Search for the cell housing the specified text and yield its [X, Y] center coordinate. 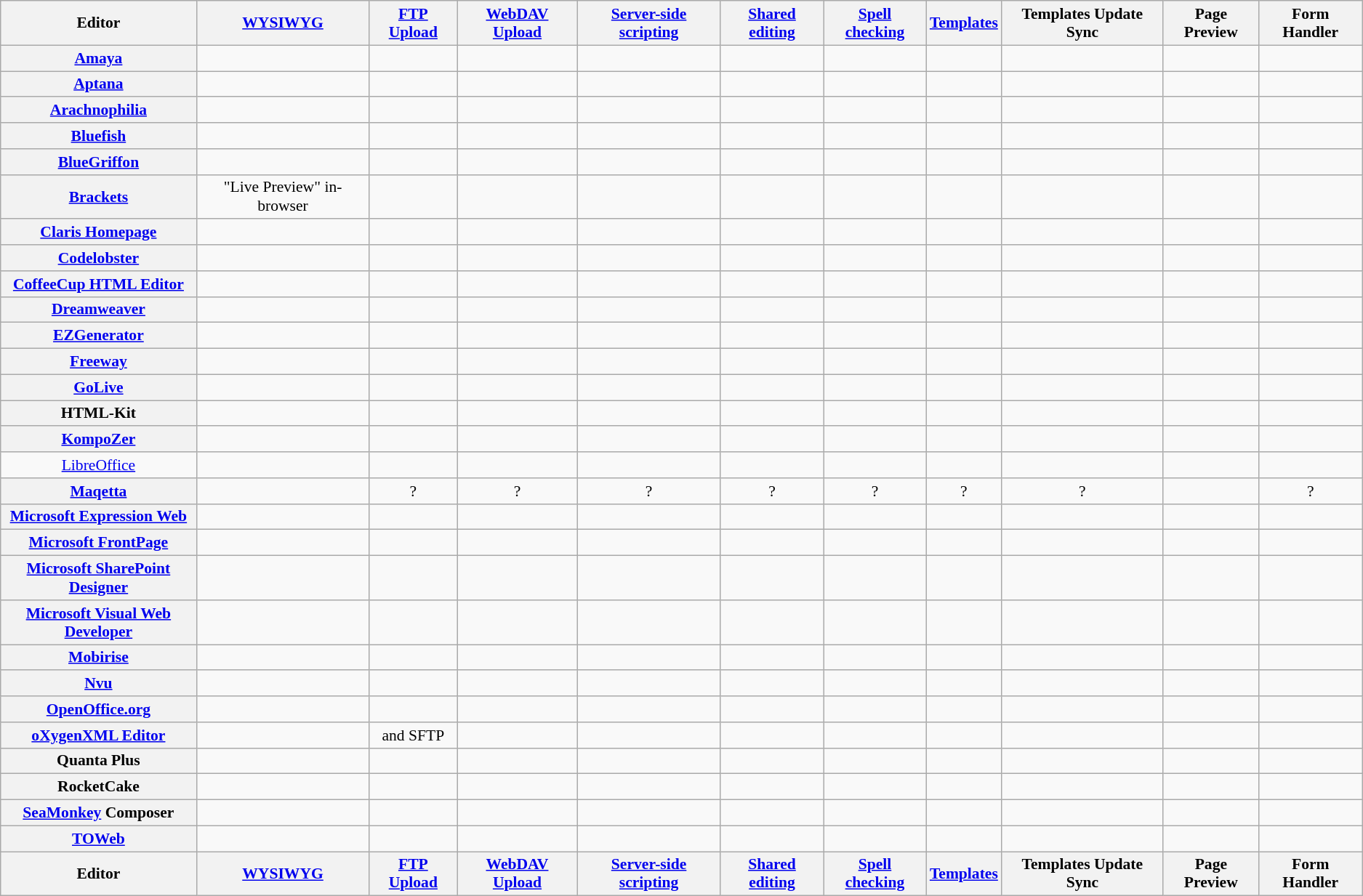
TOWeb [99, 839]
Mobirise [99, 658]
CoffeeCup HTML Editor [99, 284]
Dreamweaver [99, 310]
HTML-Kit [99, 413]
"Live Preview" in-browser [283, 196]
Amaya [99, 58]
Nvu [99, 684]
Aptana [99, 84]
EZGenerator [99, 336]
Brackets [99, 196]
oXygenXML Editor [99, 735]
Maqetta [99, 491]
Arachnophilia [99, 110]
Microsoft Expression Web [99, 517]
KompoZer [99, 440]
BlueGriffon [99, 162]
LibreOffice [99, 465]
GoLive [99, 387]
OpenOffice.org [99, 709]
Quanta Plus [99, 761]
Claris Homepage [99, 233]
Freeway [99, 362]
and SFTP [413, 735]
SeaMonkey Composer [99, 813]
RocketCake [99, 787]
Microsoft Visual Web Developer [99, 622]
Microsoft FrontPage [99, 543]
Codelobster [99, 258]
Bluefish [99, 136]
Microsoft SharePoint Designer [99, 578]
